Output the (x, y) coordinate of the center of the cell containing the given text.  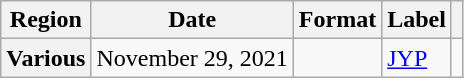
Region (46, 20)
November 29, 2021 (192, 58)
Various (46, 58)
Format (337, 20)
JYP (417, 58)
Date (192, 20)
Label (417, 20)
